Search for the cell housing the specified text and yield its [X, Y] center coordinate. 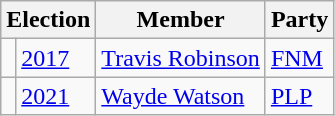
Member [181, 20]
Travis Robinson [181, 58]
Election [48, 20]
FNM [299, 58]
Wayde Watson [181, 96]
Party [299, 20]
PLP [299, 96]
2021 [56, 96]
2017 [56, 58]
